Extract the [x, y] coordinate from the center of the cell holding the provided text.  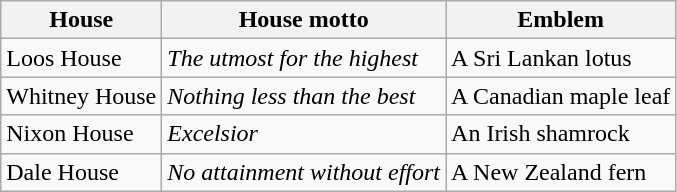
A New Zealand fern [561, 172]
Whitney House [82, 96]
Loos House [82, 58]
Dale House [82, 172]
Emblem [561, 20]
Nothing less than the best [304, 96]
The utmost for the highest [304, 58]
A Canadian maple leaf [561, 96]
An Irish shamrock [561, 134]
Excelsior [304, 134]
House motto [304, 20]
House [82, 20]
Nixon House [82, 134]
A Sri Lankan lotus [561, 58]
No attainment without effort [304, 172]
